Pinpoint the cell where the given text exists, returning its [X, Y] midpoint coordinate. 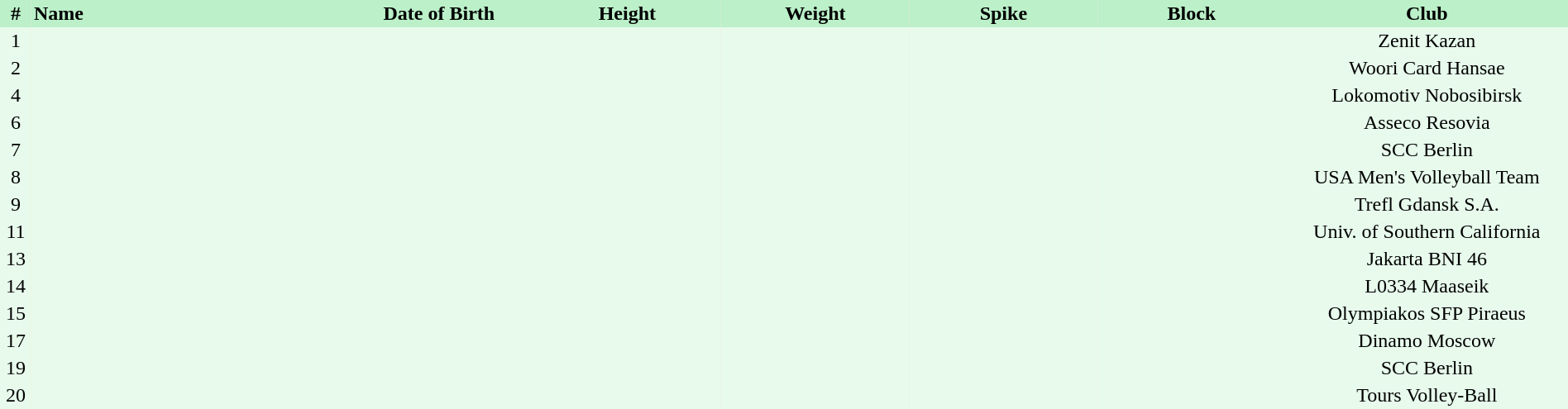
Asseco Resovia [1427, 122]
Woori Card Hansae [1427, 68]
17 [16, 340]
Dinamo Moscow [1427, 340]
4 [16, 96]
20 [16, 395]
Height [628, 13]
19 [16, 369]
6 [16, 122]
15 [16, 314]
USA Men's Volleyball Team [1427, 177]
Weight [815, 13]
Name [189, 13]
Tours Volley-Ball [1427, 395]
Olympiakos SFP Piraeus [1427, 314]
8 [16, 177]
L0334 Maaseik [1427, 286]
Block [1192, 13]
Trefl Gdansk S.A. [1427, 205]
14 [16, 286]
9 [16, 205]
Date of Birth [439, 13]
Zenit Kazan [1427, 41]
11 [16, 231]
1 [16, 41]
Spike [1004, 13]
2 [16, 68]
# [16, 13]
Jakarta BNI 46 [1427, 259]
Club [1427, 13]
Univ. of Southern California [1427, 231]
13 [16, 259]
Lokomotiv Nobosibirsk [1427, 96]
7 [16, 150]
